Capture the cell that displays the provided text and extract its [x, y] central coordinate. 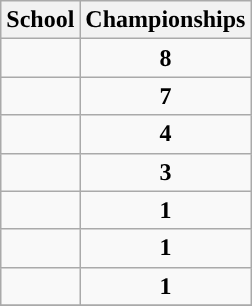
3 [166, 172]
4 [166, 134]
8 [166, 58]
Championships [166, 20]
School [40, 20]
7 [166, 96]
